Scan for the cell matching the given text and deliver its [x, y] coordinate at center. 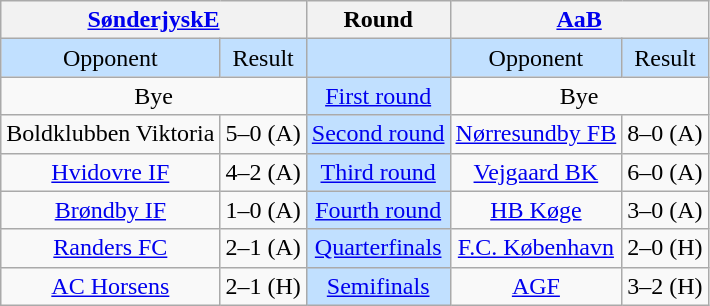
3–2 (H) [665, 286]
8–0 (A) [665, 134]
Round [378, 20]
Hvidovre IF [110, 172]
1–0 (A) [263, 210]
Quarterfinals [378, 248]
HB Køge [536, 210]
2–1 (A) [263, 248]
Fourth round [378, 210]
6–0 (A) [665, 172]
3–0 (A) [665, 210]
SønderjyskE [154, 20]
Brøndby IF [110, 210]
Second round [378, 134]
AaB [579, 20]
Boldklubben Viktoria [110, 134]
Nørresundby FB [536, 134]
Semifinals [378, 286]
Vejgaard BK [536, 172]
2–0 (H) [665, 248]
4–2 (A) [263, 172]
AC Horsens [110, 286]
AGF [536, 286]
Third round [378, 172]
2–1 (H) [263, 286]
5–0 (A) [263, 134]
First round [378, 96]
F.C. København [536, 248]
Randers FC [110, 248]
